Return the (X, Y) coordinate for the center point of the cell that contains the specified text.  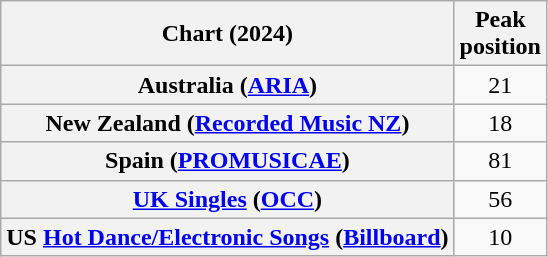
18 (500, 123)
Australia (ARIA) (228, 85)
Chart (2024) (228, 34)
US Hot Dance/Electronic Songs (Billboard) (228, 237)
New Zealand (Recorded Music NZ) (228, 123)
Spain (PROMUSICAE) (228, 161)
21 (500, 85)
Peakposition (500, 34)
56 (500, 199)
81 (500, 161)
UK Singles (OCC) (228, 199)
10 (500, 237)
